For the text-containing cell, return its midpoint in (X, Y) coordinate format. 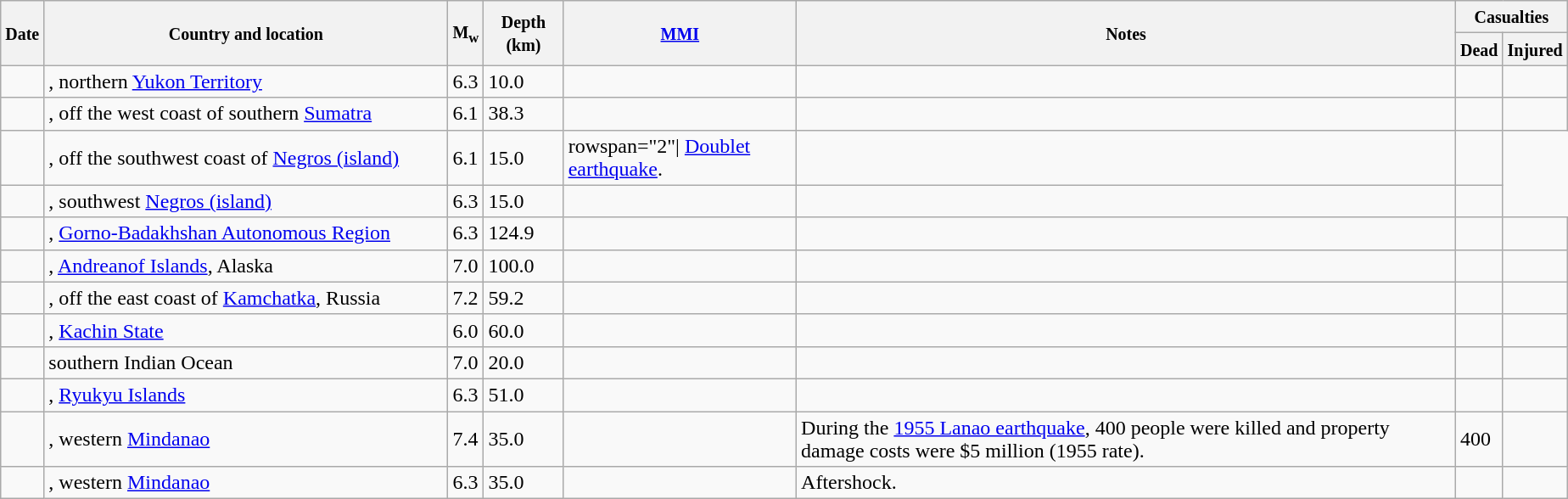
Notes (1127, 33)
During the 1955 Lanao earthquake, 400 people were killed and property damage costs were $5 million (1955 rate). (1127, 438)
38.3 (524, 114)
, southwest Negros (island) (246, 201)
rowspan="2"| Doublet earthquake. (680, 158)
Dead (1479, 49)
Country and location (246, 33)
, Gorno-Badakhshan Autonomous Region (246, 233)
Casualties (1511, 17)
, off the southwest coast of Negros (island) (246, 158)
60.0 (524, 330)
400 (1479, 438)
, Andreanof Islands, Alaska (246, 266)
, northern Yukon Territory (246, 81)
MMI (680, 33)
, Ryukyu Islands (246, 395)
51.0 (524, 395)
Depth (km) (524, 33)
100.0 (524, 266)
7.4 (466, 438)
59.2 (524, 298)
Date (22, 33)
6.0 (466, 330)
southern Indian Ocean (246, 362)
20.0 (524, 362)
Aftershock. (1127, 483)
, off the east coast of Kamchatka, Russia (246, 298)
, off the west coast of southern Sumatra (246, 114)
10.0 (524, 81)
7.2 (466, 298)
Injured (1535, 49)
, Kachin State (246, 330)
Mw (466, 33)
124.9 (524, 233)
